Extract the (X, Y) coordinate from the center of the cell holding the provided text.  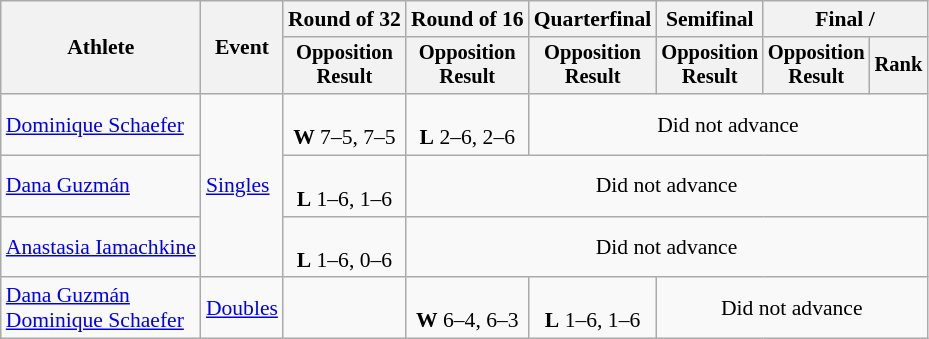
Athlete (101, 48)
W 7–5, 7–5 (344, 124)
Semifinal (710, 19)
Quarterfinal (593, 19)
Event (242, 48)
Doubles (242, 308)
Round of 16 (468, 19)
Singles (242, 186)
Final / (845, 19)
Dana Guzmán (101, 186)
Anastasia Iamachkine (101, 248)
Rank (899, 66)
W 6–4, 6–3 (468, 308)
Dana GuzmánDominique Schaefer (101, 308)
Round of 32 (344, 19)
L 1–6, 0–6 (344, 248)
L 2–6, 2–6 (468, 124)
Dominique Schaefer (101, 124)
